Determine the [x, y] coordinate at the center of the cell enclosing the given text.  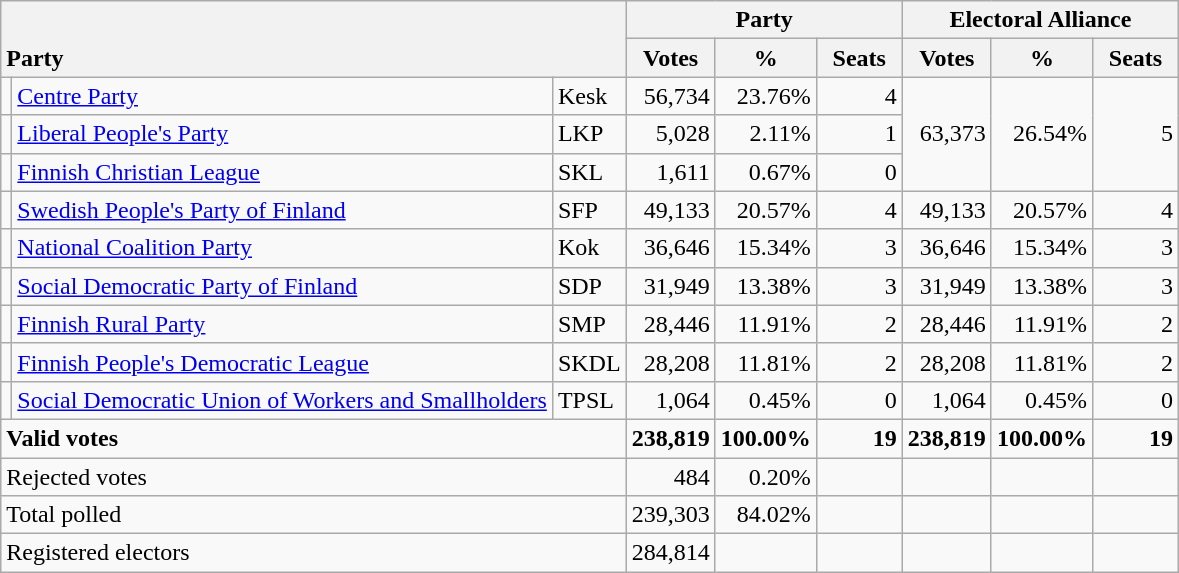
National Coalition Party [282, 248]
5,028 [670, 134]
Kesk [589, 96]
Finnish Christian League [282, 172]
284,814 [670, 553]
Registered electors [314, 553]
0.20% [766, 477]
26.54% [1042, 134]
2.11% [766, 134]
TPSL [589, 400]
Total polled [314, 515]
23.76% [766, 96]
SKL [589, 172]
Social Democratic Union of Workers and Smallholders [282, 400]
Valid votes [314, 438]
SKDL [589, 362]
84.02% [766, 515]
Liberal People's Party [282, 134]
SMP [589, 324]
63,373 [946, 134]
SFP [589, 210]
Social Democratic Party of Finland [282, 286]
Kok [589, 248]
56,734 [670, 96]
LKP [589, 134]
239,303 [670, 515]
Electoral Alliance [1040, 20]
1 [859, 134]
5 [1135, 134]
0.67% [766, 172]
Centre Party [282, 96]
Finnish Rural Party [282, 324]
1,611 [670, 172]
SDP [589, 286]
Finnish People's Democratic League [282, 362]
Rejected votes [314, 477]
484 [670, 477]
Swedish People's Party of Finland [282, 210]
